Extract the (x, y) coordinate from the center of the cell holding the provided text.  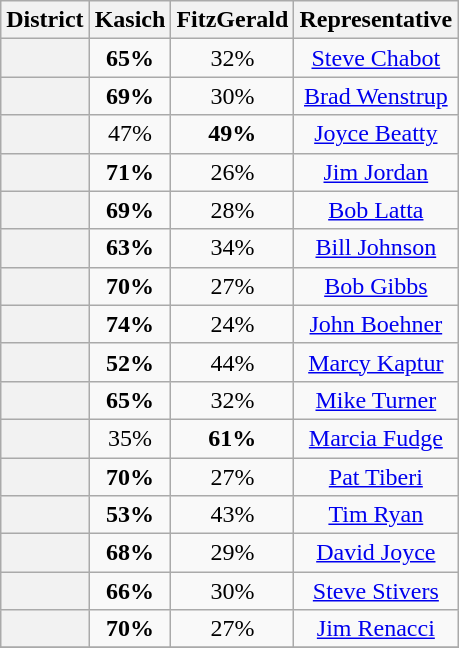
District (45, 20)
66% (130, 591)
Brad Wenstrup (376, 96)
David Joyce (376, 553)
John Boehner (376, 324)
63% (130, 248)
Representative (376, 20)
43% (232, 515)
Pat Tiberi (376, 477)
53% (130, 515)
29% (232, 553)
71% (130, 172)
Bob Latta (376, 210)
24% (232, 324)
FitzGerald (232, 20)
Mike Turner (376, 400)
26% (232, 172)
68% (130, 553)
Bob Gibbs (376, 286)
34% (232, 248)
Tim Ryan (376, 515)
Steve Chabot (376, 58)
44% (232, 362)
49% (232, 134)
47% (130, 134)
52% (130, 362)
Marcia Fudge (376, 438)
61% (232, 438)
Marcy Kaptur (376, 362)
Joyce Beatty (376, 134)
Bill Johnson (376, 248)
35% (130, 438)
Jim Jordan (376, 172)
28% (232, 210)
Jim Renacci (376, 629)
74% (130, 324)
Kasich (130, 20)
Steve Stivers (376, 591)
